Return [x, y] of the center of cell containing provided text 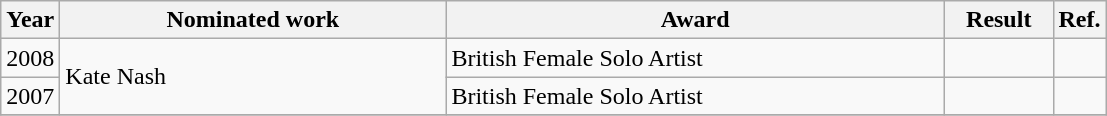
Kate Nash [253, 77]
Award [696, 20]
Result [998, 20]
Ref. [1080, 20]
Nominated work [253, 20]
2007 [30, 96]
Year [30, 20]
2008 [30, 58]
